Find where the given text appears and provide that cell's center as [x, y] coordinate. 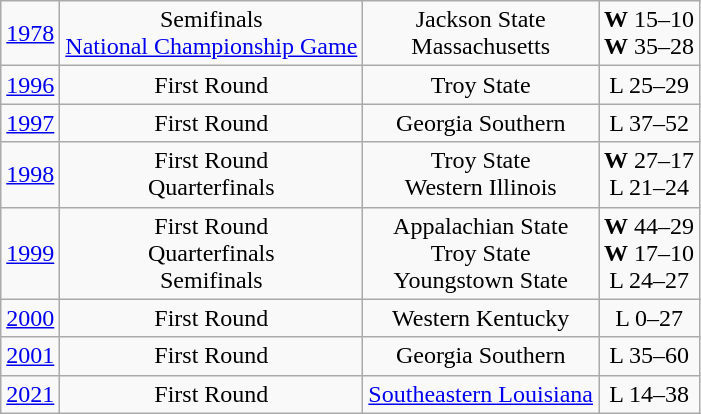
Southeastern Louisiana [481, 394]
L 0–27 [650, 318]
First RoundQuarterfinalsSemifinals [212, 253]
2021 [30, 394]
L 25–29 [650, 85]
Western Kentucky [481, 318]
2000 [30, 318]
W 15–10W 35–28 [650, 34]
L 35–60 [650, 356]
L 14–38 [650, 394]
SemifinalsNational Championship Game [212, 34]
2001 [30, 356]
1999 [30, 253]
1998 [30, 174]
W 44–29W 17–10L 24–27 [650, 253]
Jackson StateMassachusetts [481, 34]
W 27–17L 21–24 [650, 174]
Troy State [481, 85]
Troy StateWestern Illinois [481, 174]
L 37–52 [650, 123]
Appalachian StateTroy StateYoungstown State [481, 253]
First RoundQuarterfinals [212, 174]
1996 [30, 85]
1997 [30, 123]
1978 [30, 34]
